Extract the [X, Y] coordinate from the center of the cell holding the provided text.  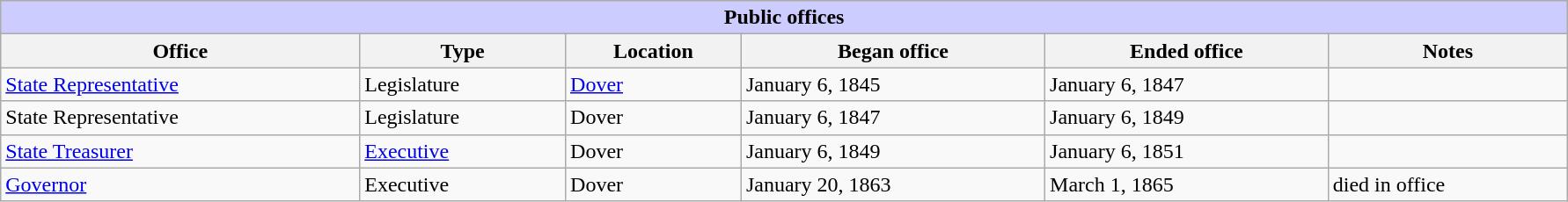
died in office [1447, 184]
January 20, 1863 [892, 184]
Notes [1447, 51]
March 1, 1865 [1187, 184]
Ended office [1187, 51]
Type [463, 51]
January 6, 1845 [892, 84]
Governor [180, 184]
Location [654, 51]
Office [180, 51]
Began office [892, 51]
January 6, 1851 [1187, 151]
Public offices [785, 18]
State Treasurer [180, 151]
